Identify which cell holds the provided text, then report its (X, Y) central coordinate. 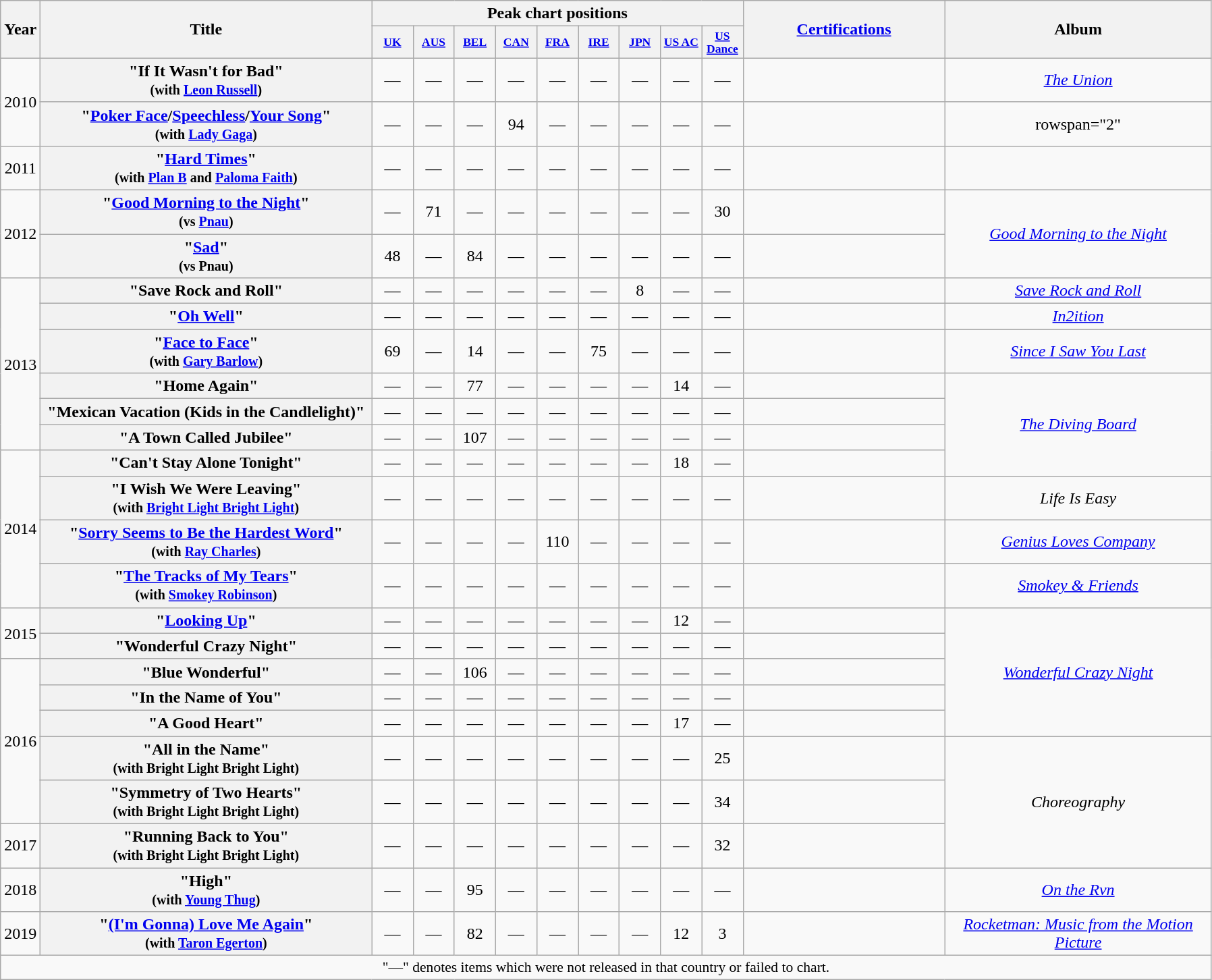
IRE (598, 42)
US AC (682, 42)
2011 (20, 167)
"If It Wasn't for Bad" (with Leon Russell) (206, 80)
107 (475, 437)
94 (516, 124)
The Union (1078, 80)
2012 (20, 234)
8 (640, 291)
2018 (20, 890)
2010 (20, 102)
"I Wish We Were Leaving" (with Bright Light Bright Light) (206, 498)
"Blue Wonderful" (206, 672)
"Sorry Seems to Be the Hardest Word"(with Ray Charles) (206, 541)
2014 (20, 529)
US Dance (722, 42)
"High" (with Young Thug) (206, 890)
Wonderful Crazy Night (1078, 672)
AUS (433, 42)
"Oh Well" (206, 317)
"A Town Called Jubilee" (206, 437)
48 (393, 256)
71 (433, 212)
Album (1078, 30)
"A Good Heart" (206, 723)
Smokey & Friends (1078, 586)
Choreography (1078, 802)
"In the Name of You" (206, 697)
Since I Saw You Last (1078, 351)
"The Tracks of My Tears"(with Smokey Robinson) (206, 586)
110 (557, 541)
18 (682, 463)
Good Morning to the Night (1078, 234)
2019 (20, 934)
On the Rvn (1078, 890)
"Looking Up" (206, 620)
"Save Rock and Roll" (206, 291)
"—" denotes items which were not released in that country or failed to chart. (606, 968)
CAN (516, 42)
77 (475, 386)
Genius Loves Company (1078, 541)
"Home Again" (206, 386)
Title (206, 30)
25 (722, 759)
"Hard Times" (with Plan B and Paloma Faith) (206, 167)
"Symmetry of Two Hearts" (with Bright Light Bright Light) (206, 802)
"Good Morning to the Night" (vs Pnau) (206, 212)
84 (475, 256)
95 (475, 890)
"Running Back to You" (with Bright Light Bright Light) (206, 846)
BEL (475, 42)
"All in the Name" (with Bright Light Bright Light) (206, 759)
In2ition (1078, 317)
"Wonderful Crazy Night" (206, 646)
2017 (20, 846)
UK (393, 42)
3 (722, 934)
The Diving Board (1078, 425)
34 (722, 802)
Life Is Easy (1078, 498)
"Mexican Vacation (Kids in the Candlelight)" (206, 412)
Certifications (844, 30)
Rocketman: Music from the Motion Picture (1078, 934)
"Sad" (vs Pnau) (206, 256)
75 (598, 351)
Year (20, 30)
JPN (640, 42)
2013 (20, 364)
FRA (557, 42)
"Face to Face" (with Gary Barlow) (206, 351)
32 (722, 846)
2015 (20, 633)
"(I'm Gonna) Love Me Again" (with Taron Egerton) (206, 934)
2016 (20, 741)
30 (722, 212)
"Can't Stay Alone Tonight" (206, 463)
69 (393, 351)
Peak chart positions (557, 13)
Save Rock and Roll (1078, 291)
17 (682, 723)
82 (475, 934)
"Poker Face/Speechless/Your Song"(with Lady Gaga) (206, 124)
106 (475, 672)
rowspan="2" (1078, 124)
